Find where the given text appears and provide that cell's center as [x, y] coordinate. 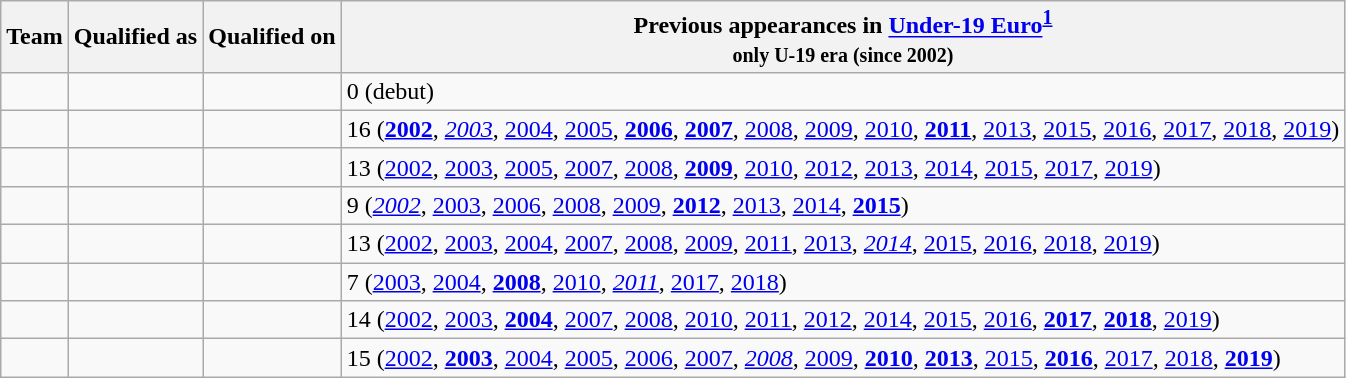
15 (2002, 2003, 2004, 2005, 2006, 2007, 2008, 2009, 2010, 2013, 2015, 2016, 2017, 2018, 2019) [843, 358]
14 (2002, 2003, 2004, 2007, 2008, 2010, 2011, 2012, 2014, 2015, 2016, 2017, 2018, 2019) [843, 320]
9 (2002, 2003, 2006, 2008, 2009, 2012, 2013, 2014, 2015) [843, 205]
Team [35, 37]
0 (debut) [843, 91]
16 (2002, 2003, 2004, 2005, 2006, 2007, 2008, 2009, 2010, 2011, 2013, 2015, 2016, 2017, 2018, 2019) [843, 129]
Qualified as [135, 37]
13 (2002, 2003, 2004, 2007, 2008, 2009, 2011, 2013, 2014, 2015, 2016, 2018, 2019) [843, 244]
Previous appearances in Under-19 Euro1only U-19 era (since 2002) [843, 37]
13 (2002, 2003, 2005, 2007, 2008, 2009, 2010, 2012, 2013, 2014, 2015, 2017, 2019) [843, 167]
7 (2003, 2004, 2008, 2010, 2011, 2017, 2018) [843, 282]
Qualified on [272, 37]
